Return (x, y) of the center of cell containing provided text 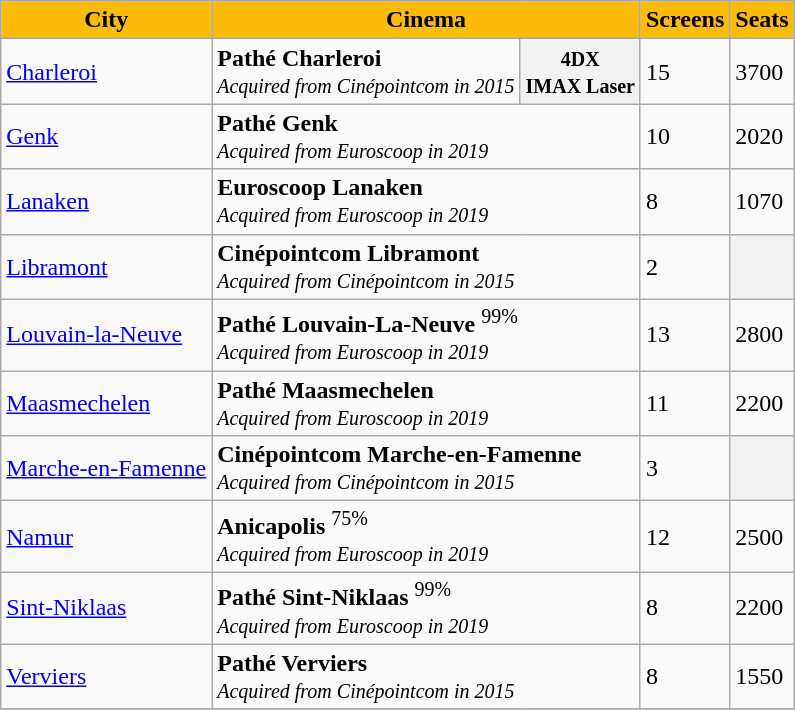
10 (684, 136)
Genk (106, 136)
Louvain-la-Neuve (106, 335)
1070 (762, 202)
Namur (106, 537)
3700 (762, 72)
Lanaken (106, 202)
Verviers (106, 676)
1550 (762, 676)
Libramont (106, 266)
Maasmechelen (106, 404)
Pathé VerviersAcquired from Cinépointcom in 2015 (426, 676)
Screens (684, 20)
Pathé Sint-Niklaas 99%Acquired from Euroscoop in 2019 (426, 608)
Pathé Louvain-La-Neuve 99%Acquired from Euroscoop in 2019 (426, 335)
Marche-en-Famenne (106, 468)
3 (684, 468)
City (106, 20)
Pathé MaasmechelenAcquired from Euroscoop in 2019 (426, 404)
Charleroi (106, 72)
Cinema (426, 20)
11 (684, 404)
Euroscoop LanakenAcquired from Euroscoop in 2019 (426, 202)
Sint-Niklaas (106, 608)
Seats (762, 20)
2800 (762, 335)
Cinépointcom Marche-en-FamenneAcquired from Cinépointcom in 2015 (426, 468)
Cinépointcom LibramontAcquired from Cinépointcom in 2015 (426, 266)
2500 (762, 537)
4DXIMAX Laser (580, 72)
13 (684, 335)
Pathé GenkAcquired from Euroscoop in 2019 (426, 136)
15 (684, 72)
2020 (762, 136)
12 (684, 537)
Pathé CharleroiAcquired from Cinépointcom in 2015 (366, 72)
Anicapolis 75%Acquired from Euroscoop in 2019 (426, 537)
2 (684, 266)
